For the text-containing cell, return its midpoint in (X, Y) coordinate format. 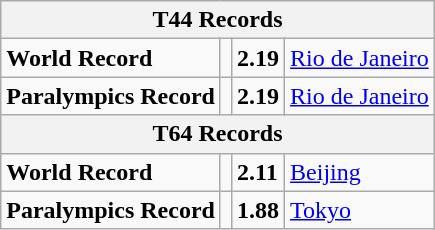
T44 Records (218, 20)
2.11 (258, 172)
Tokyo (360, 210)
T64 Records (218, 134)
Beijing (360, 172)
1.88 (258, 210)
